Extract the [x, y] coordinate from the center of the cell holding the provided text.  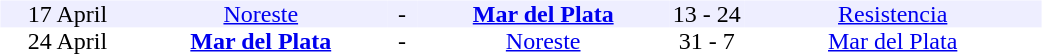
13 - 24 [707, 14]
31 - 7 [707, 42]
17 April [67, 14]
Resistencia [893, 14]
24 April [67, 42]
